Determine the [X, Y] coordinate at the center of the cell enclosing the given text.  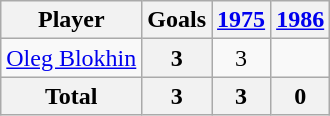
Player [72, 20]
Goals [177, 20]
1975 [242, 20]
1986 [300, 20]
Oleg Blokhin [72, 58]
0 [300, 96]
Total [72, 96]
